Return the (x, y) coordinate for the center point of the cell that contains the specified text.  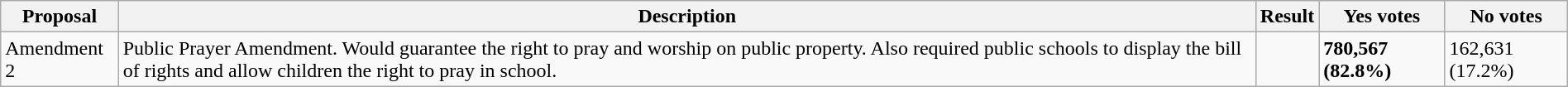
162,631 (17.2%) (1506, 60)
780,567 (82.8%) (1382, 60)
Yes votes (1382, 17)
No votes (1506, 17)
Description (686, 17)
Amendment 2 (60, 60)
Result (1287, 17)
Proposal (60, 17)
